Return the [x, y] coordinate for the center point of the cell that contains the specified text.  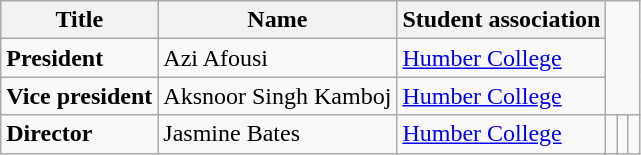
Vice president [80, 96]
Azi Afousi [278, 58]
Name [278, 20]
Aksnoor Singh Kamboj [278, 96]
Student association [502, 20]
Director [80, 134]
President [80, 58]
Title [80, 20]
Jasmine Bates [278, 134]
